Determine the [x, y] coordinate at the center of the cell enclosing the given text.  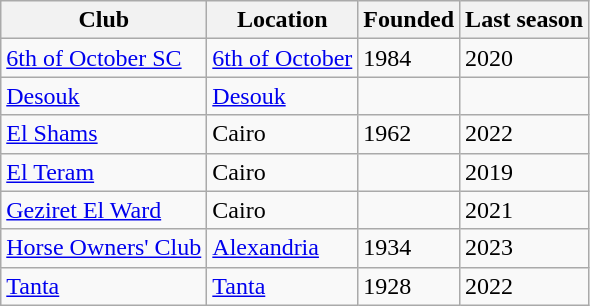
Founded [409, 20]
1934 [409, 248]
Geziret El Ward [104, 210]
Club [104, 20]
1984 [409, 58]
1928 [409, 286]
6th of October [282, 58]
6th of October SC [104, 58]
2023 [524, 248]
El Shams [104, 134]
Location [282, 20]
2020 [524, 58]
1962 [409, 134]
2019 [524, 172]
2021 [524, 210]
Alexandria [282, 248]
Last season [524, 20]
Horse Owners' Club [104, 248]
El Teram [104, 172]
